Find where the given text appears and provide that cell's center as [x, y] coordinate. 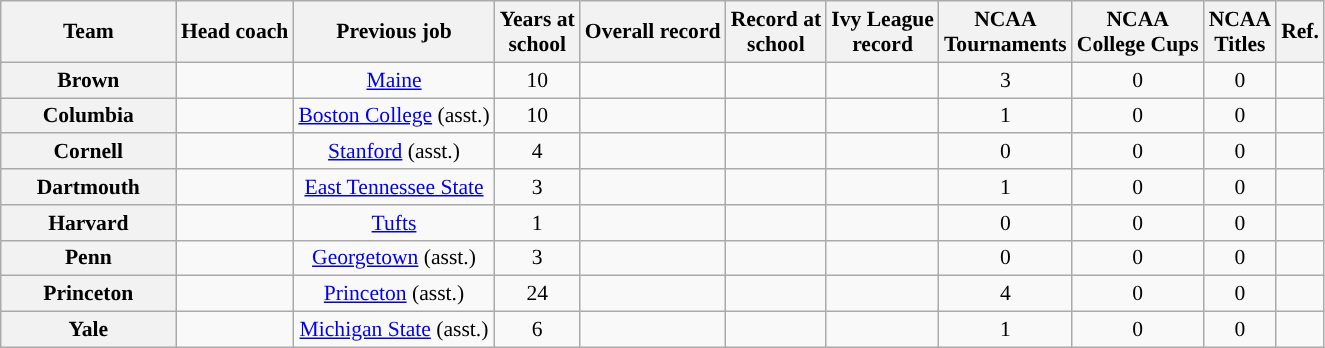
Harvard [88, 223]
NCAATournaments [1006, 32]
Dartmouth [88, 187]
Maine [394, 80]
Overall record [653, 32]
East Tennessee State [394, 187]
Ref. [1300, 32]
Team [88, 32]
Boston College (asst.) [394, 116]
Previous job [394, 32]
Head coach [234, 32]
NCAACollege Cups [1138, 32]
NCAATitles [1240, 32]
Years atschool [538, 32]
Tufts [394, 223]
Brown [88, 80]
Columbia [88, 116]
Yale [88, 330]
Michigan State (asst.) [394, 330]
Georgetown (asst.) [394, 258]
24 [538, 294]
Princeton [88, 294]
Cornell [88, 152]
6 [538, 330]
Stanford (asst.) [394, 152]
Princeton (asst.) [394, 294]
Penn [88, 258]
Ivy Leaguerecord [882, 32]
Record atschool [776, 32]
